For the text-containing cell, return its midpoint in (X, Y) coordinate format. 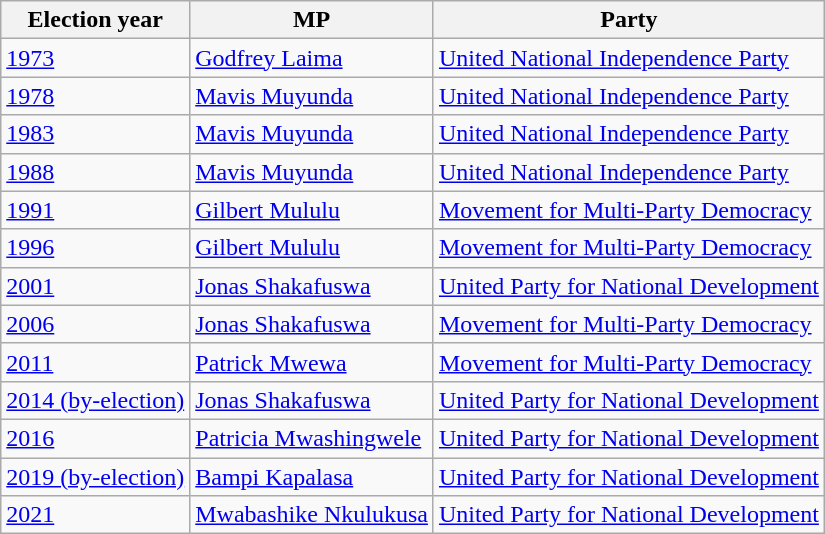
1978 (96, 96)
2011 (96, 362)
Patrick Mwewa (312, 362)
Party (628, 20)
MP (312, 20)
2001 (96, 286)
Patricia Mwashingwele (312, 438)
1991 (96, 210)
1988 (96, 172)
Bampi Kapalasa (312, 477)
2014 (by-election) (96, 400)
2019 (by-election) (96, 477)
2021 (96, 515)
Godfrey Laima (312, 58)
Election year (96, 20)
Mwabashike Nkulukusa (312, 515)
2016 (96, 438)
2006 (96, 324)
1973 (96, 58)
1996 (96, 248)
1983 (96, 134)
